Output the [x, y] coordinate of the center of the cell containing the given text.  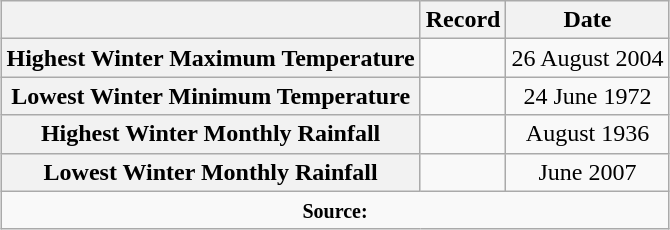
Source: [335, 210]
Lowest Winter Minimum Temperature [210, 96]
24 June 1972 [588, 96]
Lowest Winter Monthly Rainfall [210, 172]
August 1936 [588, 134]
Record [463, 20]
26 August 2004 [588, 58]
Date [588, 20]
Highest Winter Maximum Temperature [210, 58]
June 2007 [588, 172]
Highest Winter Monthly Rainfall [210, 134]
